Locate the cell with the specified text and output its (x, y) center coordinate. 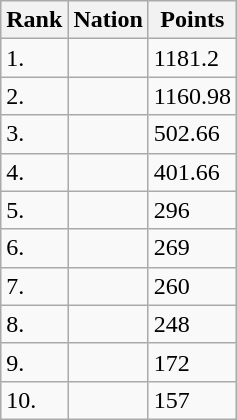
157 (192, 400)
1. (34, 58)
9. (34, 362)
3. (34, 134)
1181.2 (192, 58)
172 (192, 362)
7. (34, 286)
260 (192, 286)
2. (34, 96)
296 (192, 210)
5. (34, 210)
Rank (34, 20)
8. (34, 324)
1160.98 (192, 96)
401.66 (192, 172)
248 (192, 324)
Points (192, 20)
10. (34, 400)
6. (34, 248)
Nation (108, 20)
269 (192, 248)
4. (34, 172)
502.66 (192, 134)
